Identify which cell holds the provided text, then report its [x, y] central coordinate. 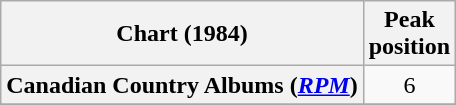
Canadian Country Albums (RPM) [182, 85]
Chart (1984) [182, 34]
6 [409, 85]
Peak position [409, 34]
